Extract the [X, Y] coordinate from the center of the cell holding the provided text.  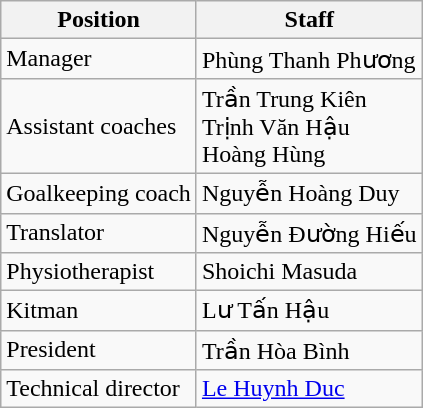
Technical director [99, 389]
Nguyễn Hoàng Duy [309, 193]
President [99, 350]
Assistant coaches [99, 126]
Phùng Thanh Phương [309, 59]
Shoichi Masuda [309, 272]
Trần Hòa Bình [309, 350]
Goalkeeping coach [99, 193]
Le Huynh Duc [309, 389]
Physiotherapist [99, 272]
Translator [99, 233]
Lư Tấn Hậu [309, 311]
Nguyễn Đường Hiếu [309, 233]
Position [99, 20]
Staff [309, 20]
Kitman [99, 311]
Manager [99, 59]
Trần Trung Kiên Trịnh Văn Hậu Hoàng Hùng [309, 126]
